Locate the cell with the specified text and output its (X, Y) center coordinate. 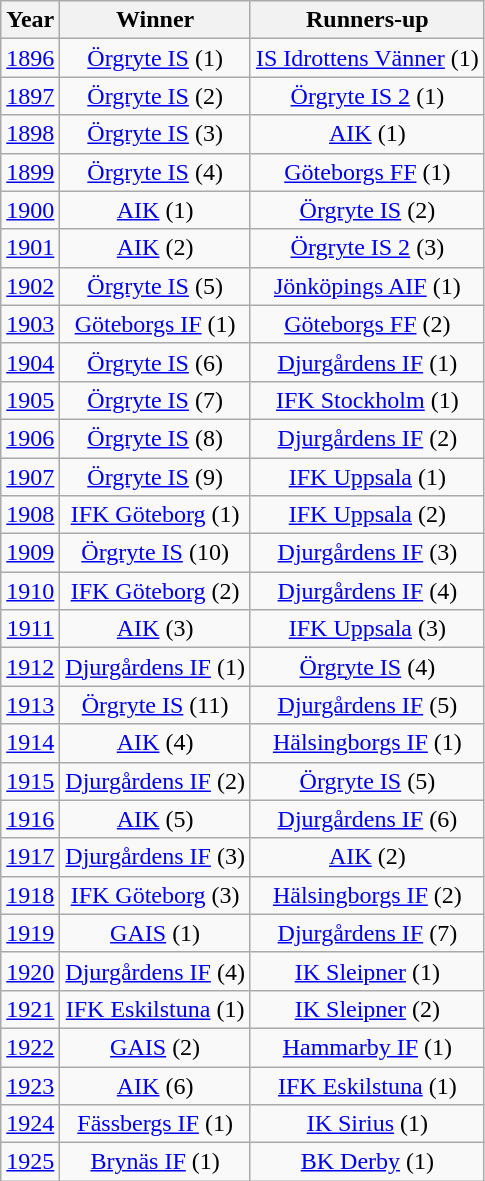
1924 (30, 1124)
IFK Uppsala (2) (367, 515)
1908 (30, 515)
1910 (30, 591)
1912 (30, 667)
Winner (156, 20)
Hälsingborgs IF (2) (367, 895)
AIK (3) (156, 629)
1920 (30, 971)
Djurgårdens IF (7) (367, 933)
Jönköpings AIF (1) (367, 286)
1900 (30, 210)
1898 (30, 134)
1917 (30, 857)
IFK Stockholm (1) (367, 400)
1919 (30, 933)
IK Sleipner (1) (367, 971)
1903 (30, 324)
IFK Uppsala (3) (367, 629)
Runners-up (367, 20)
1906 (30, 438)
Örgryte IS (7) (156, 400)
IFK Uppsala (1) (367, 477)
1925 (30, 1162)
IFK Göteborg (2) (156, 591)
Örgryte IS (11) (156, 705)
1905 (30, 400)
1904 (30, 362)
AIK (5) (156, 819)
IK Sirius (1) (367, 1124)
Hammarby IF (1) (367, 1047)
IS Idrottens Vänner (1) (367, 58)
1897 (30, 96)
1901 (30, 248)
1902 (30, 286)
Örgryte IS (6) (156, 362)
1918 (30, 895)
Örgryte IS (9) (156, 477)
1923 (30, 1085)
1921 (30, 1009)
Djurgårdens IF (6) (367, 819)
1914 (30, 743)
BK Derby (1) (367, 1162)
IFK Göteborg (1) (156, 515)
1909 (30, 553)
Örgryte IS (1) (156, 58)
Örgryte IS 2 (3) (367, 248)
Örgryte IS (3) (156, 134)
Örgryte IS (8) (156, 438)
Göteborgs IF (1) (156, 324)
Örgryte IS (10) (156, 553)
1913 (30, 705)
GAIS (1) (156, 933)
GAIS (2) (156, 1047)
1916 (30, 819)
1896 (30, 58)
IK Sleipner (2) (367, 1009)
IFK Göteborg (3) (156, 895)
1911 (30, 629)
Fässbergs IF (1) (156, 1124)
Year (30, 20)
1922 (30, 1047)
1907 (30, 477)
1899 (30, 172)
AIK (4) (156, 743)
Örgryte IS 2 (1) (367, 96)
Brynäs IF (1) (156, 1162)
Djurgårdens IF (5) (367, 705)
Göteborgs FF (1) (367, 172)
AIK (6) (156, 1085)
Göteborgs FF (2) (367, 324)
1915 (30, 781)
Hälsingborgs IF (1) (367, 743)
